Output the (x, y) coordinate of the center of the cell containing the given text.  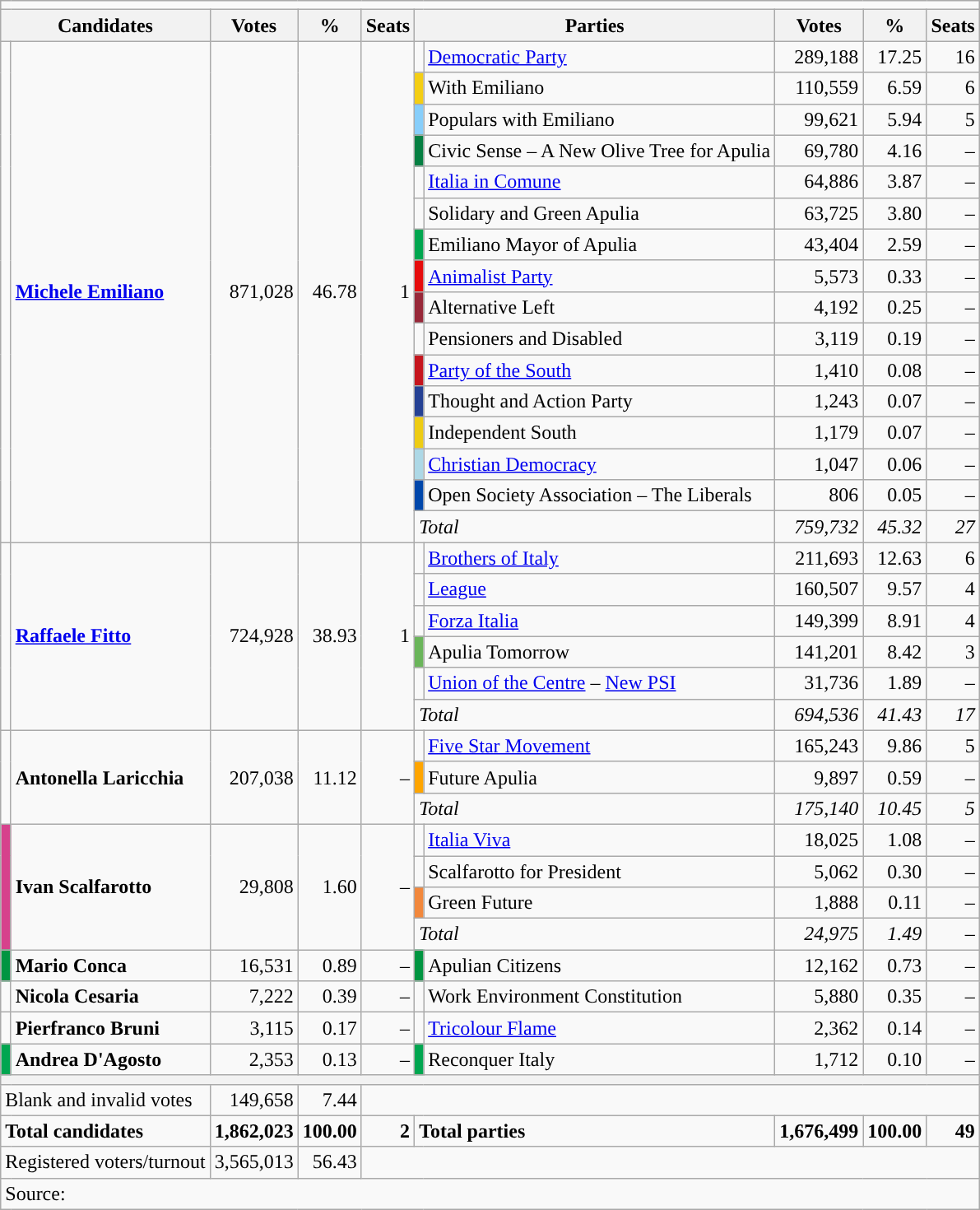
Christian Democracy (599, 464)
Parties (595, 26)
8.91 (895, 621)
Open Society Association – The Liberals (599, 496)
289,188 (820, 57)
Alternative Left (599, 307)
6.59 (895, 88)
Animalist Party (599, 276)
45.32 (895, 527)
Future Apulia (599, 777)
99,621 (820, 119)
56.43 (329, 1162)
1,047 (820, 464)
1,712 (820, 1059)
149,399 (820, 621)
175,140 (820, 808)
Thought and Action Party (599, 402)
0.39 (329, 997)
Union of the Centre – New PSI (599, 683)
724,928 (253, 636)
9.57 (895, 589)
18,025 (820, 840)
Populars with Emiliano (599, 119)
Registered voters/turnout (105, 1162)
3.80 (895, 213)
0.30 (895, 872)
759,732 (820, 527)
Michele Emiliano (110, 291)
694,536 (820, 714)
Apulian Citizens (599, 966)
Source: (490, 1194)
2.59 (895, 244)
0.35 (895, 997)
1,410 (820, 370)
Party of the South (599, 370)
Pensioners and Disabled (599, 338)
165,243 (820, 746)
1.89 (895, 683)
207,038 (253, 777)
1.60 (329, 887)
Blank and invalid votes (105, 1100)
Work Environment Constitution (599, 997)
3,565,013 (253, 1162)
11.12 (329, 777)
0.13 (329, 1059)
29,808 (253, 887)
9,897 (820, 777)
5,573 (820, 276)
4,192 (820, 307)
Nicola Cesaria (110, 997)
0.19 (895, 338)
0.08 (895, 370)
With Emiliano (599, 88)
9.86 (895, 746)
Forza Italia (599, 621)
Scalfarotto for President (599, 872)
3,115 (253, 1028)
1,676,499 (820, 1131)
4.16 (895, 151)
0.05 (895, 496)
Democratic Party (599, 57)
7,222 (253, 997)
27 (953, 527)
1,179 (820, 433)
69,780 (820, 151)
17.25 (895, 57)
0.89 (329, 966)
49 (953, 1131)
5.94 (895, 119)
806 (820, 496)
1,243 (820, 402)
41.43 (895, 714)
2,362 (820, 1028)
0.17 (329, 1028)
1,862,023 (253, 1131)
Apulia Tomorrow (599, 652)
Raffaele Fitto (110, 636)
Tricolour Flame (599, 1028)
7.44 (329, 1100)
3.87 (895, 182)
1.08 (895, 840)
Italia in Comune (599, 182)
Italia Viva (599, 840)
Independent South (599, 433)
12,162 (820, 966)
5,062 (820, 872)
110,559 (820, 88)
43,404 (820, 244)
871,028 (253, 291)
3,119 (820, 338)
Five Star Movement (599, 746)
5,880 (820, 997)
8.42 (895, 652)
0.59 (895, 777)
0.14 (895, 1028)
League (599, 589)
16,531 (253, 966)
2 (388, 1131)
Antonella Laricchia (110, 777)
31,736 (820, 683)
Total parties (595, 1131)
Civic Sense – A New Olive Tree for Apulia (599, 151)
12.63 (895, 558)
64,886 (820, 182)
Brothers of Italy (599, 558)
149,658 (253, 1100)
2,353 (253, 1059)
211,693 (820, 558)
0.73 (895, 966)
Mario Conca (110, 966)
63,725 (820, 213)
0.25 (895, 307)
Solidary and Green Apulia (599, 213)
0.11 (895, 903)
16 (953, 57)
1.49 (895, 934)
10.45 (895, 808)
Ivan Scalfarotto (110, 887)
3 (953, 652)
Reconquer Italy (599, 1059)
1,888 (820, 903)
38.93 (329, 636)
0.06 (895, 464)
160,507 (820, 589)
Emiliano Mayor of Apulia (599, 244)
24,975 (820, 934)
Pierfranco Bruni (110, 1028)
Andrea D'Agosto (110, 1059)
Candidates (105, 26)
Green Future (599, 903)
0.33 (895, 276)
17 (953, 714)
0.10 (895, 1059)
Total candidates (105, 1131)
141,201 (820, 652)
46.78 (329, 291)
